Capture the cell that displays the provided text and extract its (X, Y) central coordinate. 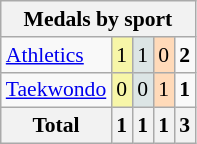
Total (56, 126)
2 (184, 55)
Medals by sport (98, 19)
3 (184, 126)
Taekwondo (56, 90)
Athletics (56, 55)
